Extract the (X, Y) coordinate from the center of the cell holding the provided text.  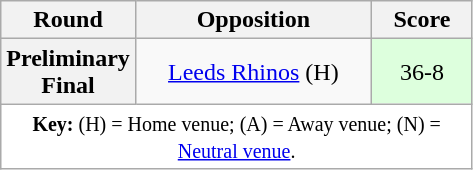
Leeds Rhinos (H) (253, 72)
Score (422, 20)
Round (68, 20)
36-8 (422, 72)
Preliminary Final (68, 72)
Key: (H) = Home venue; (A) = Away venue; (N) = Neutral venue. (237, 136)
Opposition (253, 20)
